Identify which cell holds the provided text, then report its [X, Y] central coordinate. 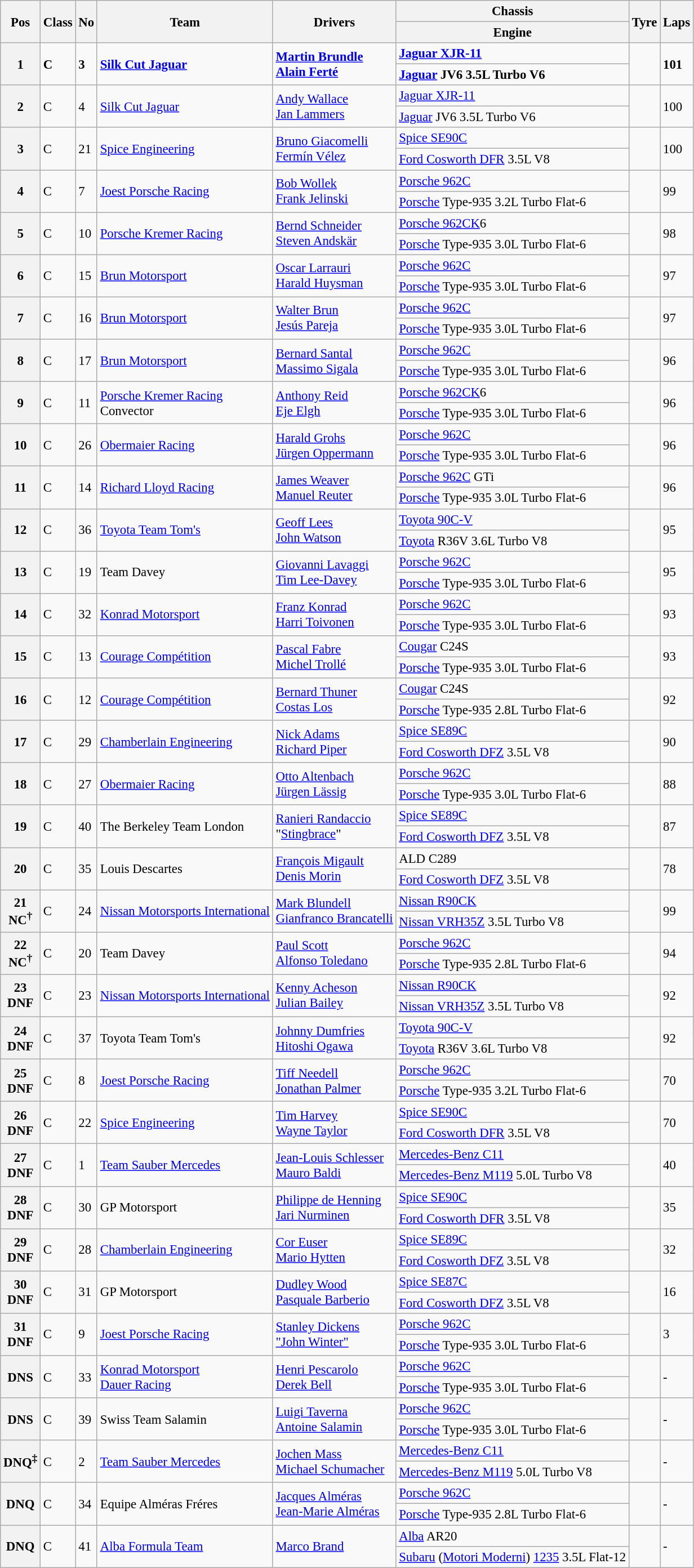
27DNF [20, 1165]
Bernd Schneider Steven Andskär [335, 233]
Swiss Team Salamin [185, 1419]
Bob Wollek Frank Jelinski [335, 191]
Bernard Thuner Costas Los [335, 700]
28DNF [20, 1208]
27 [86, 784]
41 [86, 1547]
18 [20, 784]
Anthony Reid Eje Elgh [335, 403]
26 [86, 445]
5 [20, 233]
Subaru (Motori Moderni) 1235 3.5L Flat-12 [513, 1557]
Luigi Taverna Antoine Salamin [335, 1419]
The Berkeley Team London [185, 827]
Harald Grohs Jürgen Oppermann [335, 445]
Otto Altenbach Jürgen Lässig [335, 784]
Richard Lloyd Racing [185, 488]
21NC† [20, 911]
Ranieri Randaccio "Stingbrace" [335, 827]
33 [86, 1377]
Giovanni Lavaggi Tim Lee-Davey [335, 572]
Porsche Kremer Racing Convector [185, 403]
30 [86, 1208]
Team [185, 21]
Cor Euser Mario Hytten [335, 1249]
6 [20, 276]
Tim Harvey Wayne Taylor [335, 1123]
Equipe Alméras Fréres [185, 1504]
Jacques Alméras Jean-Marie Alméras [335, 1504]
Kenny Acheson Julian Bailey [335, 996]
Engine [513, 33]
24 [86, 911]
Jean-Louis Schlesser Mauro Baldi [335, 1165]
88 [677, 784]
90 [677, 741]
30DNF [20, 1292]
Louis Descartes [185, 868]
Pos [20, 21]
37 [86, 1037]
François Migault Denis Morin [335, 868]
Spice SE87C [513, 1282]
Bernard Santal Massimo Sigala [335, 360]
101 [677, 64]
Walter Brun Jesús Pareja [335, 318]
Andy Wallace Jan Lammers [335, 106]
21 [86, 149]
26DNF [20, 1123]
31DNF [20, 1335]
Tyre [644, 21]
Drivers [335, 21]
87 [677, 827]
Martin Brundle Alain Ferté [335, 64]
Porsche 962C GTi [513, 477]
29DNF [20, 1249]
29 [86, 741]
98 [677, 233]
Jochen Mass Michael Schumacher [335, 1461]
23DNF [20, 996]
22NC† [20, 953]
Henri Pescarolo Derek Bell [335, 1377]
Geoff Lees John Watson [335, 529]
Franz Konrad Harri Toivonen [335, 615]
Mark Blundell Gianfranco Brancatelli [335, 911]
36 [86, 529]
Alba AR20 [513, 1536]
Johnny Dumfries Hitoshi Ogawa [335, 1037]
28 [86, 1249]
Stanley Dickens "John Winter" [335, 1335]
78 [677, 868]
39 [86, 1419]
Nick Adams Richard Piper [335, 741]
24DNF [20, 1037]
Bruno Giacomelli Fermín Vélez [335, 149]
23 [86, 996]
Philippe de Henning Jari Nurminen [335, 1208]
Chassis [513, 11]
Pascal Fabre Michel Trollé [335, 657]
Porsche Kremer Racing [185, 233]
Konrad Motorsport Dauer Racing [185, 1377]
31 [86, 1292]
25DNF [20, 1080]
No [86, 21]
Class [57, 21]
Tiff Needell Jonathan Palmer [335, 1080]
Oscar Larrauri Harald Huysman [335, 276]
DNQ‡ [20, 1461]
James Weaver Manuel Reuter [335, 488]
34 [86, 1504]
ALD C289 [513, 858]
Dudley Wood Pasquale Barberio [335, 1292]
Konrad Motorsport [185, 615]
Paul Scott Alfonso Toledano [335, 953]
Marco Brand [335, 1547]
22 [86, 1123]
Alba Formula Team [185, 1547]
Laps [677, 21]
94 [677, 953]
